Detect which cell encompasses the target text, then output its (x, y) center coordinate. 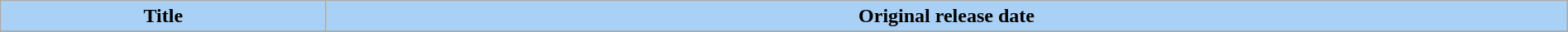
Original release date (946, 16)
Title (164, 16)
